Locate the cell with the specified text and output its (x, y) center coordinate. 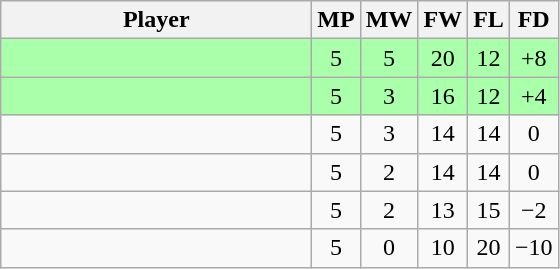
13 (443, 210)
−2 (534, 210)
FW (443, 20)
−10 (534, 248)
15 (489, 210)
+4 (534, 96)
16 (443, 96)
MP (336, 20)
Player (156, 20)
10 (443, 248)
MW (389, 20)
FL (489, 20)
+8 (534, 58)
FD (534, 20)
